Locate the cell with the specified text and output its [X, Y] center coordinate. 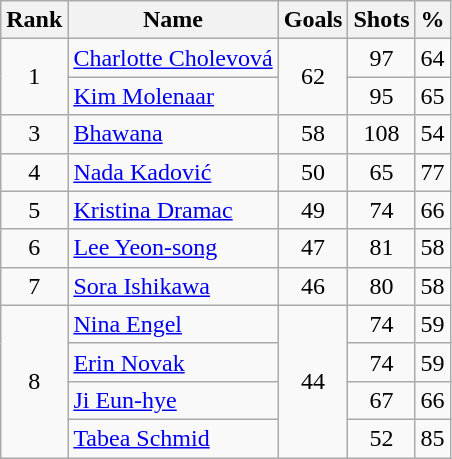
52 [382, 438]
5 [34, 210]
Shots [382, 20]
% [432, 20]
95 [382, 96]
3 [34, 134]
54 [432, 134]
7 [34, 286]
47 [313, 248]
64 [432, 58]
Nina Engel [173, 324]
Goals [313, 20]
Rank [34, 20]
Bhawana [173, 134]
Kim Molenaar [173, 96]
Kristina Dramac [173, 210]
6 [34, 248]
8 [34, 381]
46 [313, 286]
Tabea Schmid [173, 438]
50 [313, 172]
80 [382, 286]
Charlotte Cholevová [173, 58]
Name [173, 20]
Erin Novak [173, 362]
Sora Ishikawa [173, 286]
108 [382, 134]
81 [382, 248]
1 [34, 77]
77 [432, 172]
97 [382, 58]
62 [313, 77]
Ji Eun-hye [173, 400]
Nada Kadović [173, 172]
49 [313, 210]
4 [34, 172]
67 [382, 400]
Lee Yeon-song [173, 248]
85 [432, 438]
44 [313, 381]
